Detect which cell encompasses the target text, then output its (x, y) center coordinate. 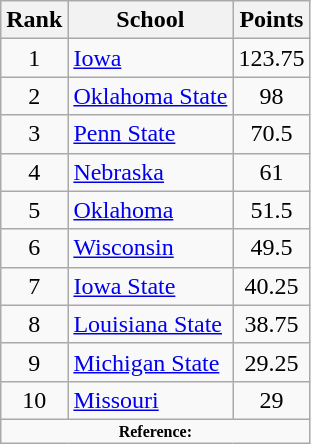
3 (34, 134)
61 (272, 172)
Reference: (156, 431)
10 (34, 400)
Points (272, 20)
Nebraska (150, 172)
5 (34, 210)
8 (34, 324)
9 (34, 362)
38.75 (272, 324)
Iowa State (150, 286)
Louisiana State (150, 324)
70.5 (272, 134)
29 (272, 400)
Oklahoma (150, 210)
49.5 (272, 248)
Iowa (150, 58)
123.75 (272, 58)
51.5 (272, 210)
7 (34, 286)
Michigan State (150, 362)
Oklahoma State (150, 96)
Rank (34, 20)
School (150, 20)
29.25 (272, 362)
2 (34, 96)
Missouri (150, 400)
98 (272, 96)
Wisconsin (150, 248)
1 (34, 58)
4 (34, 172)
6 (34, 248)
40.25 (272, 286)
Penn State (150, 134)
